Return [X, Y] of the center of cell containing provided text 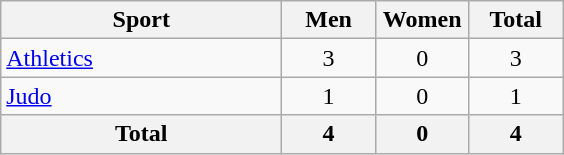
Women [422, 20]
Men [329, 20]
Judo [142, 96]
Athletics [142, 58]
Sport [142, 20]
